Return [x, y] of the center of cell containing provided text 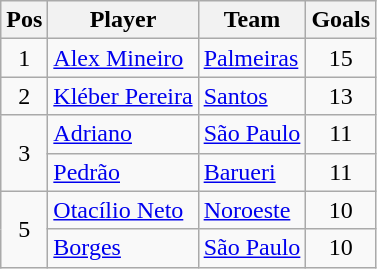
Borges [123, 248]
3 [24, 153]
Noroeste [252, 210]
15 [341, 58]
2 [24, 96]
Santos [252, 96]
Adriano [123, 134]
Team [252, 20]
Alex Mineiro [123, 58]
Pedrão [123, 172]
Pos [24, 20]
Barueri [252, 172]
Kléber Pereira [123, 96]
Goals [341, 20]
Player [123, 20]
1 [24, 58]
5 [24, 229]
Palmeiras [252, 58]
13 [341, 96]
Otacílio Neto [123, 210]
